Pinpoint the cell where the given text exists, returning its [x, y] midpoint coordinate. 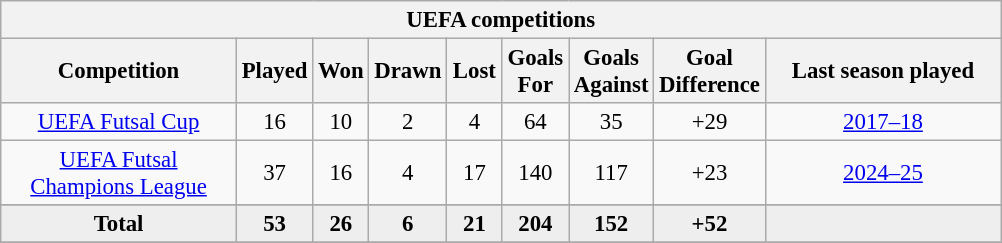
Drawn [408, 72]
Lost [475, 72]
Played [274, 72]
UEFA Futsal Cup [119, 122]
26 [341, 224]
6 [408, 224]
2024–25 [883, 174]
117 [610, 174]
UEFA competitions [501, 20]
21 [475, 224]
Goal Difference [710, 72]
Won [341, 72]
204 [535, 224]
UEFA FutsalChampions League [119, 174]
140 [535, 174]
64 [535, 122]
Total [119, 224]
152 [610, 224]
37 [274, 174]
17 [475, 174]
Goals For [535, 72]
2017–18 [883, 122]
10 [341, 122]
+29 [710, 122]
2 [408, 122]
Goals Against [610, 72]
+23 [710, 174]
Last season played [883, 72]
53 [274, 224]
Competition [119, 72]
+52 [710, 224]
35 [610, 122]
